From the cell containing the given text, extract its center point as (X, Y) coordinate. 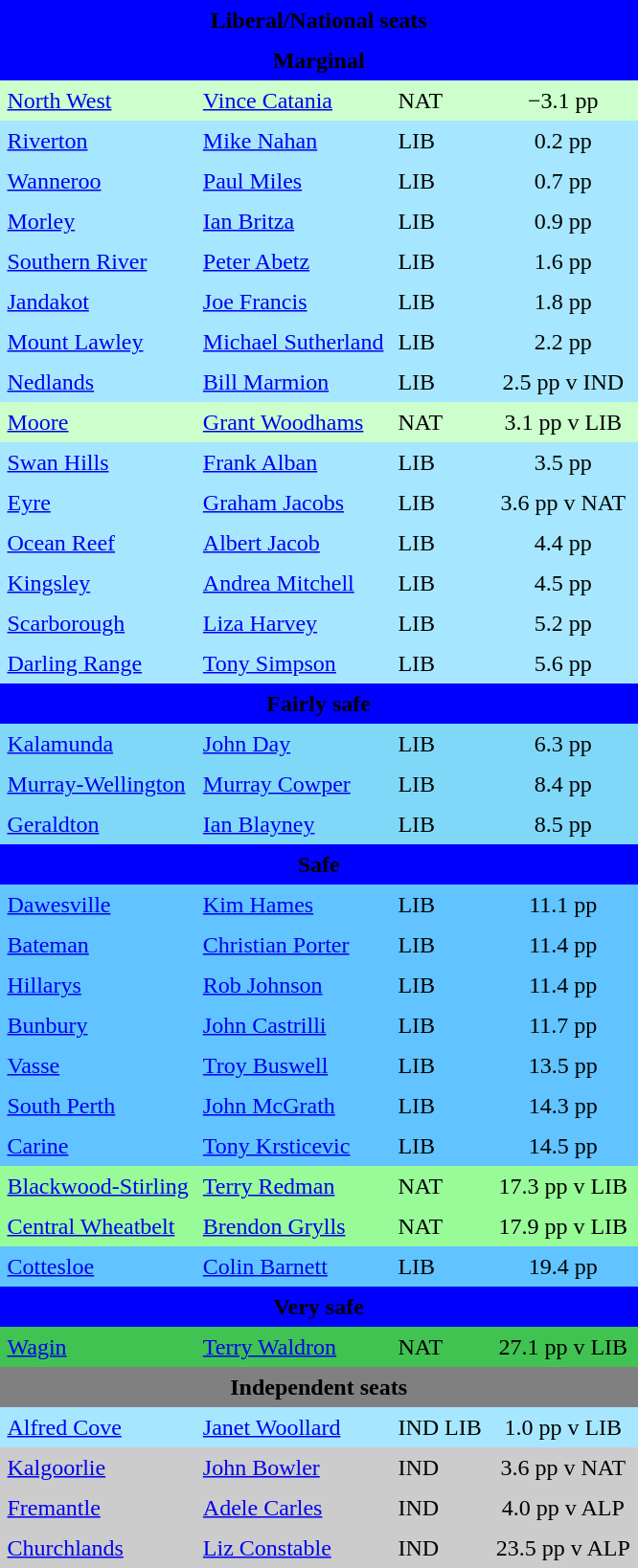
8.4 pp (563, 785)
Eyre (98, 504)
Bill Marmion (293, 383)
2.5 pp v IND (563, 383)
Rob Johnson (293, 986)
11.1 pp (563, 906)
Kingsley (98, 584)
Tony Simpson (293, 664)
17.9 pp v LIB (563, 1227)
1.8 pp (563, 302)
17.3 pp v LIB (563, 1187)
Central Wheatbelt (98, 1227)
Safe (318, 865)
Jandakot (98, 302)
3.5 pp (563, 463)
Fairly safe (318, 705)
11.7 pp (563, 1026)
Riverton (98, 142)
Graham Jacobs (293, 504)
5.2 pp (563, 624)
Tony Krsticevic (293, 1147)
Albert Jacob (293, 544)
1.6 pp (563, 262)
IND LIB (440, 1428)
0.2 pp (563, 142)
John Bowler (293, 1468)
Independent seats (318, 1388)
Nedlands (98, 383)
3.1 pp v LIB (563, 423)
Blackwood-Stirling (98, 1187)
Terry Redman (293, 1187)
Vince Catania (293, 101)
John McGrath (293, 1107)
Frank Alban (293, 463)
North West (98, 101)
Troy Buswell (293, 1066)
Brendon Grylls (293, 1227)
Wanneroo (98, 182)
−3.1 pp (563, 101)
4.0 pp v ALP (563, 1509)
Bateman (98, 946)
Dawesville (98, 906)
27.1 pp v LIB (563, 1348)
Carine (98, 1147)
Scarborough (98, 624)
Geraldton (98, 825)
4.4 pp (563, 544)
Hillarys (98, 986)
Southern River (98, 262)
Peter Abetz (293, 262)
Ocean Reef (98, 544)
4.5 pp (563, 584)
6.3 pp (563, 745)
Paul Miles (293, 182)
Marginal (318, 61)
Murray Cowper (293, 785)
John Castrilli (293, 1026)
Ian Britza (293, 222)
John Day (293, 745)
14.3 pp (563, 1107)
0.9 pp (563, 222)
0.7 pp (563, 182)
Bunbury (98, 1026)
13.5 pp (563, 1066)
Kalamunda (98, 745)
Cottesloe (98, 1267)
Kalgoorlie (98, 1468)
19.4 pp (563, 1267)
Darling Range (98, 664)
Murray-Wellington (98, 785)
Liza Harvey (293, 624)
Swan Hills (98, 463)
Joe Francis (293, 302)
Mike Nahan (293, 142)
1.0 pp v LIB (563, 1428)
Mount Lawley (98, 343)
Alfred Cove (98, 1428)
Wagin (98, 1348)
Terry Waldron (293, 1348)
Janet Woollard (293, 1428)
Michael Sutherland (293, 343)
Ian Blayney (293, 825)
5.6 pp (563, 664)
Fremantle (98, 1509)
Kim Hames (293, 906)
Morley (98, 222)
Adele Carles (293, 1509)
South Perth (98, 1107)
Christian Porter (293, 946)
Vasse (98, 1066)
Very safe (318, 1308)
14.5 pp (563, 1147)
Grant Woodhams (293, 423)
Colin Barnett (293, 1267)
Liberal/National seats (318, 21)
8.5 pp (563, 825)
Andrea Mitchell (293, 584)
2.2 pp (563, 343)
Moore (98, 423)
